Provide the [X, Y] coordinate of the cell's center where the given text is located.  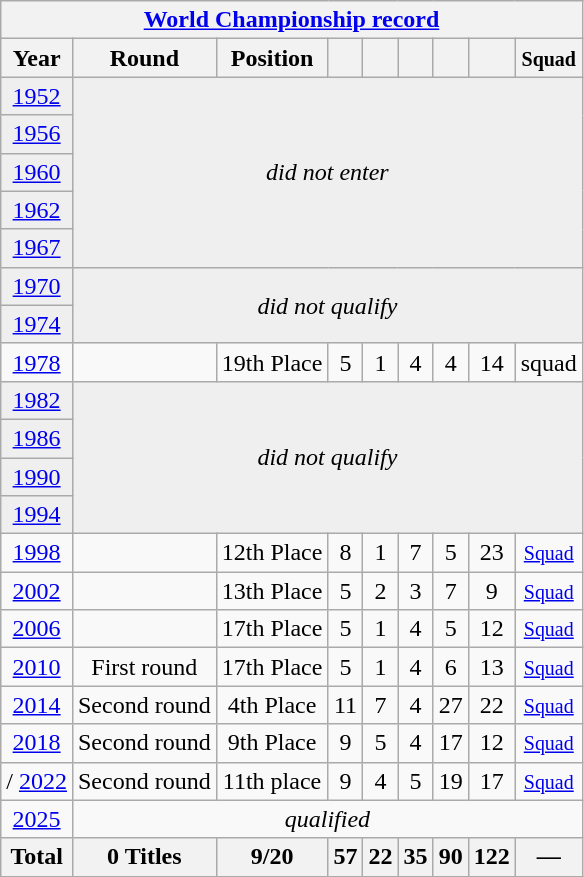
2014 [37, 705]
1990 [37, 477]
1974 [37, 324]
23 [492, 553]
Total [37, 857]
1952 [37, 96]
2018 [37, 743]
1962 [37, 210]
— [548, 857]
19 [450, 781]
4th Place [272, 705]
Position [272, 58]
2010 [37, 667]
2006 [37, 629]
1970 [37, 286]
14 [492, 362]
9th Place [272, 743]
did not enter [327, 172]
World Championship record [292, 20]
35 [416, 857]
1994 [37, 515]
2002 [37, 591]
1967 [37, 248]
11 [346, 705]
1960 [37, 172]
2 [380, 591]
1982 [37, 400]
1956 [37, 134]
6 [450, 667]
0 Titles [144, 857]
9/20 [272, 857]
13 [492, 667]
Round [144, 58]
Year [37, 58]
1986 [37, 438]
qualified [327, 819]
2025 [37, 819]
12th Place [272, 553]
1998 [37, 553]
8 [346, 553]
11th place [272, 781]
19th Place [272, 362]
13th Place [272, 591]
57 [346, 857]
122 [492, 857]
First round [144, 667]
3 [416, 591]
1978 [37, 362]
/ 2022 [37, 781]
squad [548, 362]
90 [450, 857]
27 [450, 705]
